Output the [x, y] coordinate of the center of the cell containing the given text.  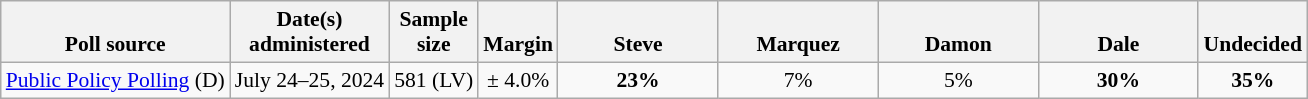
Poll source [116, 32]
± 4.0% [518, 80]
30% [1118, 80]
35% [1252, 80]
Date(s)administered [310, 32]
581 (LV) [434, 80]
Damon [958, 32]
23% [638, 80]
Marquez [798, 32]
Samplesize [434, 32]
5% [958, 80]
Dale [1118, 32]
Margin [518, 32]
Public Policy Polling (D) [116, 80]
Undecided [1252, 32]
July 24–25, 2024 [310, 80]
7% [798, 80]
Steve [638, 32]
